Return [x, y] of the center of cell containing provided text 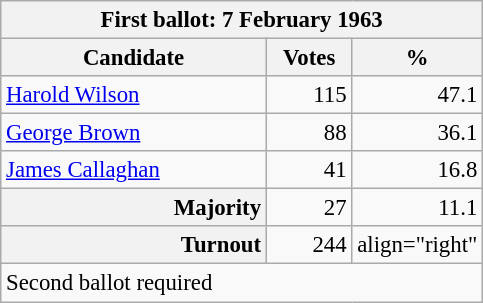
36.1 [418, 133]
% [418, 58]
Majority [134, 208]
George Brown [134, 133]
41 [309, 170]
47.1 [418, 95]
244 [309, 245]
Harold Wilson [134, 95]
88 [309, 133]
Turnout [134, 245]
16.8 [418, 170]
115 [309, 95]
align="right" [418, 245]
Second ballot required [242, 283]
27 [309, 208]
First ballot: 7 February 1963 [242, 20]
Candidate [134, 58]
James Callaghan [134, 170]
Votes [309, 58]
11.1 [418, 208]
